Output the [x, y] coordinate of the center of the cell containing the given text.  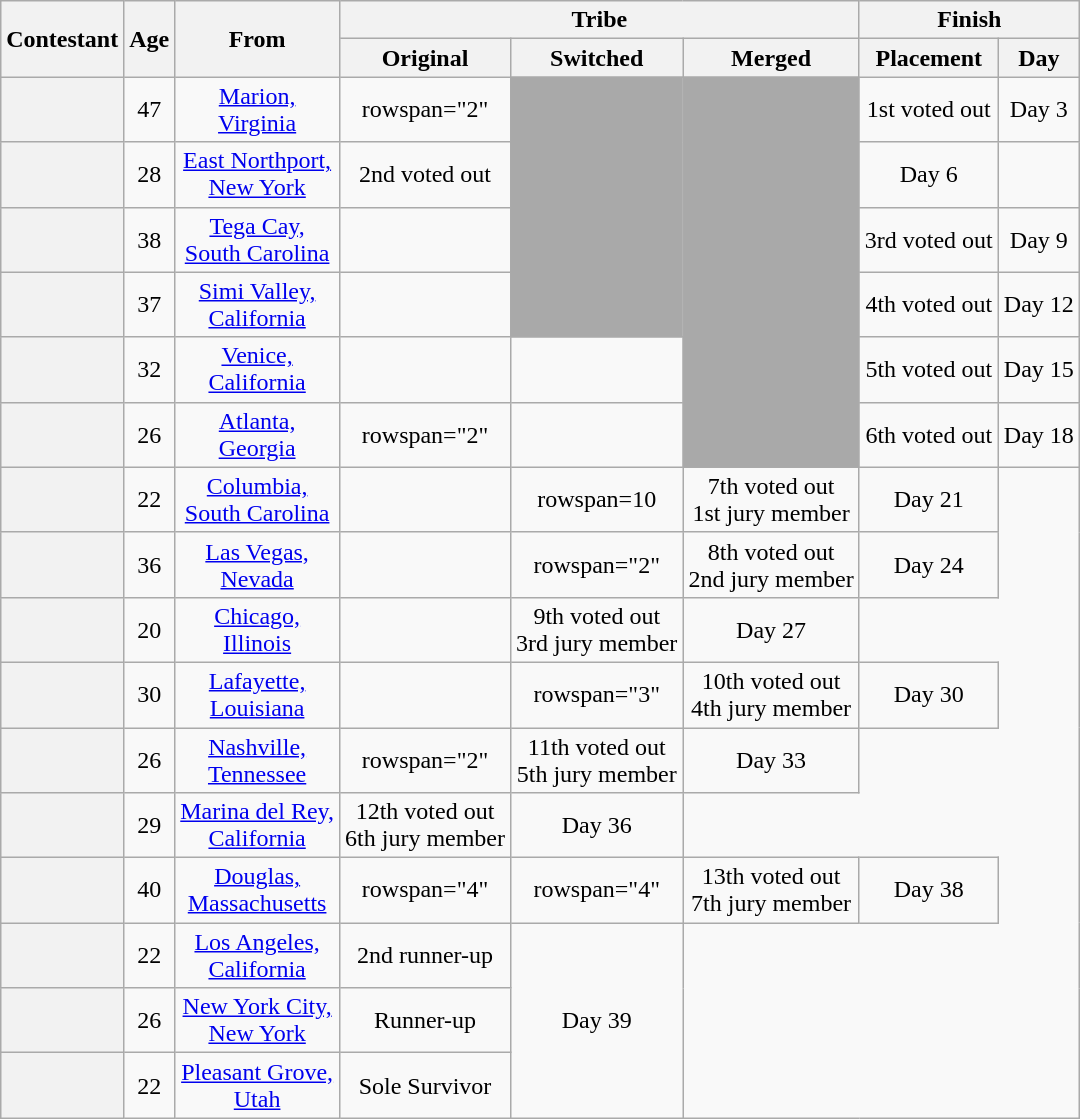
New York City,New York [258, 1020]
13th voted out7th jury member [771, 890]
Day 36 [597, 826]
Sole Survivor [426, 1086]
30 [150, 694]
Tega Cay,South Carolina [258, 240]
Original [426, 58]
Marina del Rey,California [258, 826]
East Northport,New York [258, 174]
8th voted out2nd jury member [771, 564]
Atlanta,Georgia [258, 434]
2nd runner-up [426, 956]
32 [150, 370]
Placement [928, 58]
Age [150, 39]
Pleasant Grove,Utah [258, 1086]
Day 27 [771, 630]
Venice,California [258, 370]
Day 18 [1038, 434]
12th voted out6th jury member [426, 826]
Merged [771, 58]
Day 39 [597, 1020]
Nashville,Tennessee [258, 760]
47 [150, 110]
10th voted out4th jury member [771, 694]
37 [150, 304]
Finish [969, 20]
9th voted out3rd jury member [597, 630]
Columbia,South Carolina [258, 500]
Los Angeles,California [258, 956]
5th voted out [928, 370]
Day 3 [1038, 110]
28 [150, 174]
3rd voted out [928, 240]
38 [150, 240]
Contestant [62, 39]
2nd voted out [426, 174]
Chicago,Illinois [258, 630]
From [258, 39]
29 [150, 826]
7th voted out1st jury member [771, 500]
1st voted out [928, 110]
Day 12 [1038, 304]
rowspan="3" [597, 694]
6th voted out [928, 434]
Day 15 [1038, 370]
20 [150, 630]
Marion,Virginia [258, 110]
Day 30 [928, 694]
Las Vegas, Nevada [258, 564]
Day 9 [1038, 240]
Simi Valley,California [258, 304]
36 [150, 564]
Day 24 [928, 564]
Lafayette,Louisiana [258, 694]
4th voted out [928, 304]
Runner-up [426, 1020]
40 [150, 890]
Douglas,Massachusetts [258, 890]
Day 6 [928, 174]
Day 21 [928, 500]
Day 38 [928, 890]
Switched [597, 58]
Tribe [600, 20]
11th voted out5th jury member [597, 760]
Day [1038, 58]
rowspan=10 [597, 500]
Day 33 [771, 760]
